Determine the [X, Y] coordinate at the center of the cell enclosing the given text.  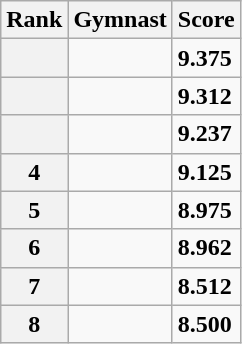
8.512 [206, 286]
Score [206, 20]
8.975 [206, 210]
9.375 [206, 58]
7 [34, 286]
Gymnast [120, 20]
8 [34, 324]
8.962 [206, 248]
6 [34, 248]
9.125 [206, 172]
4 [34, 172]
5 [34, 210]
Rank [34, 20]
8.500 [206, 324]
9.237 [206, 134]
9.312 [206, 96]
